Determine the [x, y] coordinate at the center of the cell enclosing the given text.  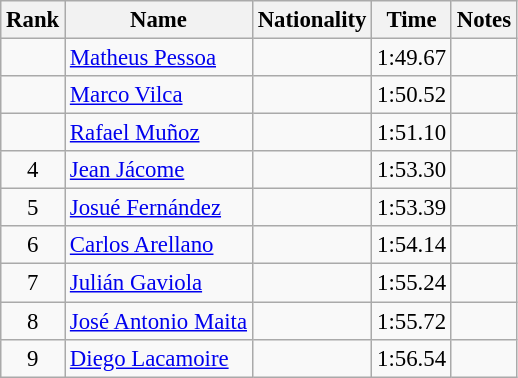
4 [33, 170]
1:53.39 [412, 208]
Notes [484, 20]
Time [412, 20]
1:49.67 [412, 58]
Diego Lacamoire [159, 358]
Julián Gaviola [159, 283]
Matheus Pessoa [159, 58]
Rank [33, 20]
Jean Jácome [159, 170]
1:51.10 [412, 133]
1:53.30 [412, 170]
7 [33, 283]
Name [159, 20]
1:55.24 [412, 283]
1:56.54 [412, 358]
1:54.14 [412, 245]
1:50.52 [412, 95]
6 [33, 245]
Josué Fernández [159, 208]
9 [33, 358]
Nationality [312, 20]
1:55.72 [412, 321]
Carlos Arellano [159, 245]
8 [33, 321]
Rafael Muñoz [159, 133]
5 [33, 208]
Marco Vilca [159, 95]
José Antonio Maita [159, 321]
